Detect which cell encompasses the target text, then output its (X, Y) center coordinate. 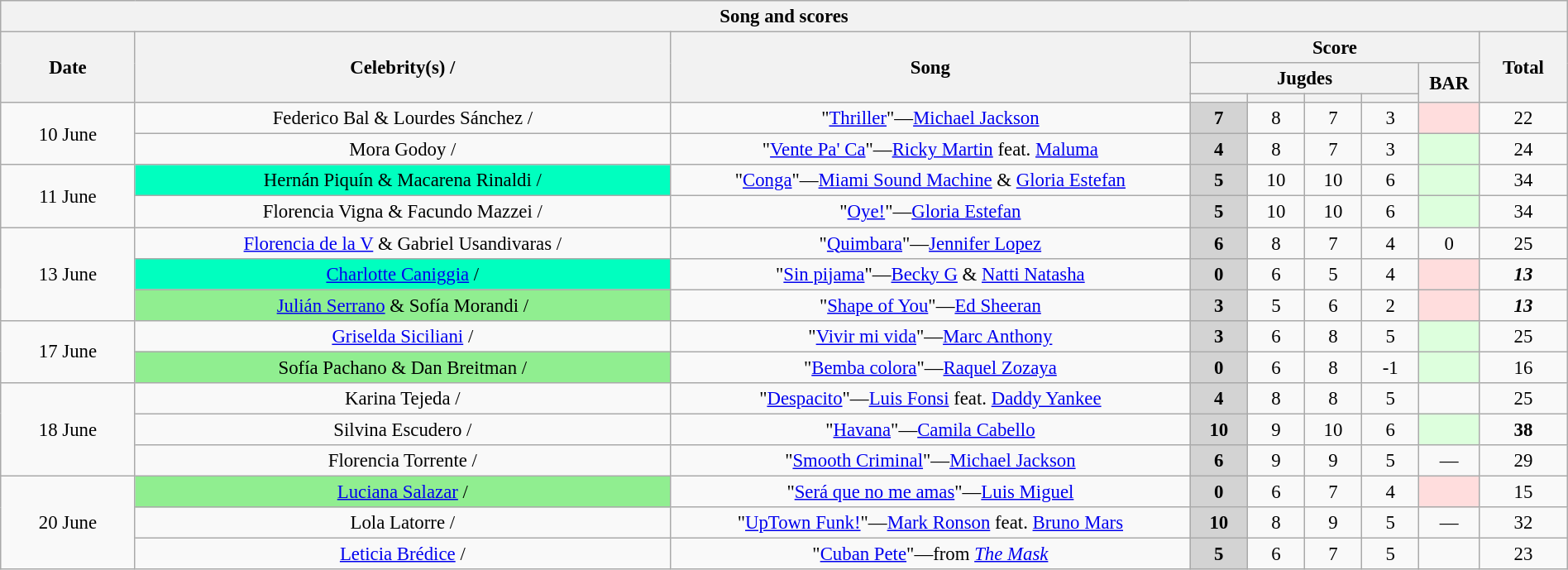
Hernán Piquín & Macarena Rinaldi / (402, 181)
Julián Serrano & Sofía Morandi / (402, 305)
"Cuban Pete"—from The Mask (931, 554)
Florencia Torrente / (402, 461)
"Bemba colora"—Raquel Zozaya (931, 367)
"Conga"—Miami Sound Machine & Gloria Estefan (931, 181)
Song and scores (784, 17)
"Vente Pa' Ca"—Ricky Martin feat. Maluma (931, 150)
"Smooth Criminal"—Michael Jackson (931, 461)
"Oye!"—Gloria Estefan (931, 212)
"Sin pijama"—Becky G & Natti Natasha (931, 274)
Leticia Brédice / (402, 554)
Karina Tejeda / (402, 399)
Luciana Salazar / (402, 491)
13 June (68, 275)
20 June (68, 523)
Charlotte Caniggia / (402, 274)
BAR (1449, 83)
32 (1523, 523)
2 (1391, 305)
Silvina Escudero / (402, 429)
Jugdes (1304, 79)
23 (1523, 554)
Florencia de la V & Gabriel Usandivaras / (402, 243)
Lola Latorre / (402, 523)
"UpTown Funk!"—Mark Ronson feat. Bruno Mars (931, 523)
29 (1523, 461)
"Vivir mi vida"—Marc Anthony (931, 336)
Sofía Pachano & Dan Breitman / (402, 367)
Florencia Vigna & Facundo Mazzei / (402, 212)
16 (1523, 367)
24 (1523, 150)
"Quimbara"—Jennifer Lopez (931, 243)
"Despacito"—Luis Fonsi feat. Daddy Yankee (931, 399)
"Shape of You"—Ed Sheeran (931, 305)
Score (1335, 48)
Total (1523, 68)
38 (1523, 429)
"Thriller"—Michael Jackson (931, 118)
22 (1523, 118)
Celebrity(s) / (402, 68)
Date (68, 68)
10 June (68, 134)
18 June (68, 430)
11 June (68, 197)
"Será que no me amas"—Luis Miguel (931, 491)
Song (931, 68)
15 (1523, 491)
"Havana"—Camila Cabello (931, 429)
-1 (1391, 367)
Federico Bal & Lourdes Sánchez / (402, 118)
Mora Godoy / (402, 150)
17 June (68, 351)
Griselda Siciliani / (402, 336)
